For the text-containing cell, return its midpoint in [x, y] coordinate format. 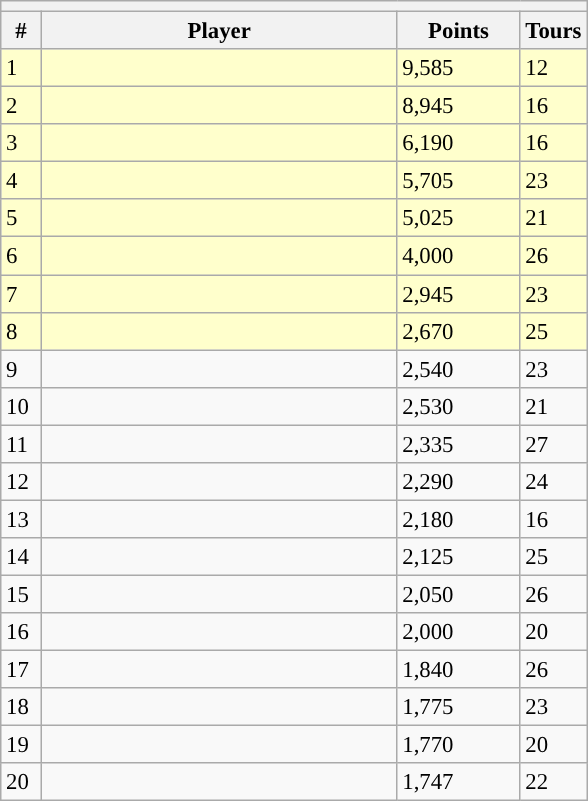
2 [22, 106]
1 [22, 68]
10 [22, 406]
8,945 [458, 106]
# [22, 31]
14 [22, 557]
2,530 [458, 406]
6,190 [458, 143]
8 [22, 331]
19 [22, 745]
7 [22, 294]
9,585 [458, 68]
2,050 [458, 594]
2,180 [458, 519]
17 [22, 670]
27 [554, 444]
2,335 [458, 444]
1,775 [458, 707]
3 [22, 143]
2,290 [458, 482]
Tours [554, 31]
6 [22, 256]
Points [458, 31]
22 [554, 782]
4,000 [458, 256]
2,540 [458, 369]
18 [22, 707]
5 [22, 219]
1,840 [458, 670]
4 [22, 181]
2,125 [458, 557]
9 [22, 369]
15 [22, 594]
1,770 [458, 745]
5,705 [458, 181]
13 [22, 519]
11 [22, 444]
2,670 [458, 331]
2,945 [458, 294]
24 [554, 482]
1,747 [458, 782]
5,025 [458, 219]
2,000 [458, 632]
Player [219, 31]
